Identify which cell holds the provided text, then report its [x, y] central coordinate. 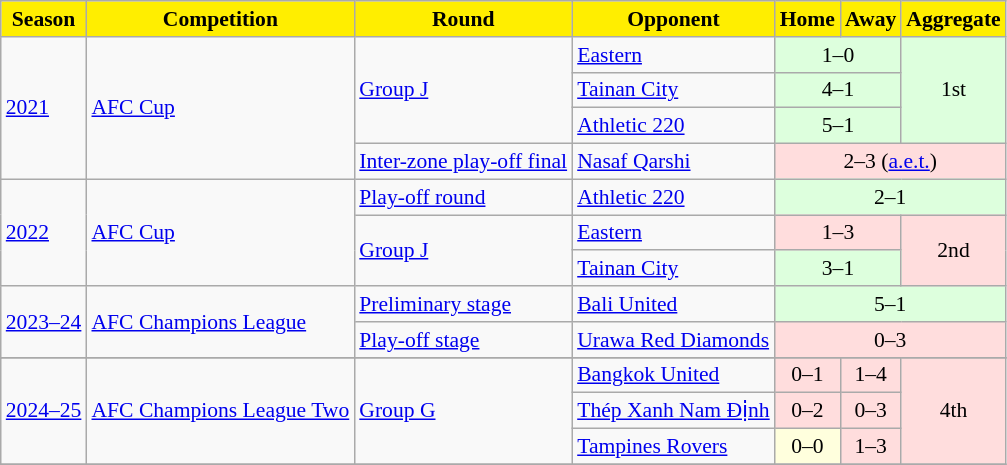
Play-off round [463, 197]
4–1 [838, 90]
Bali United [674, 304]
2–3 (a.e.t.) [890, 162]
1st [953, 90]
0–2 [808, 411]
2022 [44, 232]
2024–25 [44, 410]
AFC Champions League [220, 322]
Play-off stage [463, 340]
Tampines Rovers [674, 447]
Nasaf Qarshi [674, 162]
Group G [463, 410]
0–0 [808, 447]
1–4 [870, 375]
Urawa Red Diamonds [674, 340]
2021 [44, 108]
Home [808, 19]
Thép Xanh Nam Định [674, 411]
Competition [220, 19]
Away [870, 19]
Opponent [674, 19]
1–0 [838, 55]
Aggregate [953, 19]
0–1 [808, 375]
2–1 [890, 197]
Bangkok United [674, 375]
2023–24 [44, 322]
Season [44, 19]
AFC Champions League Two [220, 410]
3–1 [838, 269]
4th [953, 410]
Round [463, 19]
2nd [953, 250]
Preliminary stage [463, 304]
Inter-zone play-off final [463, 162]
